Extract the (X, Y) coordinate from the center of the cell holding the provided text.  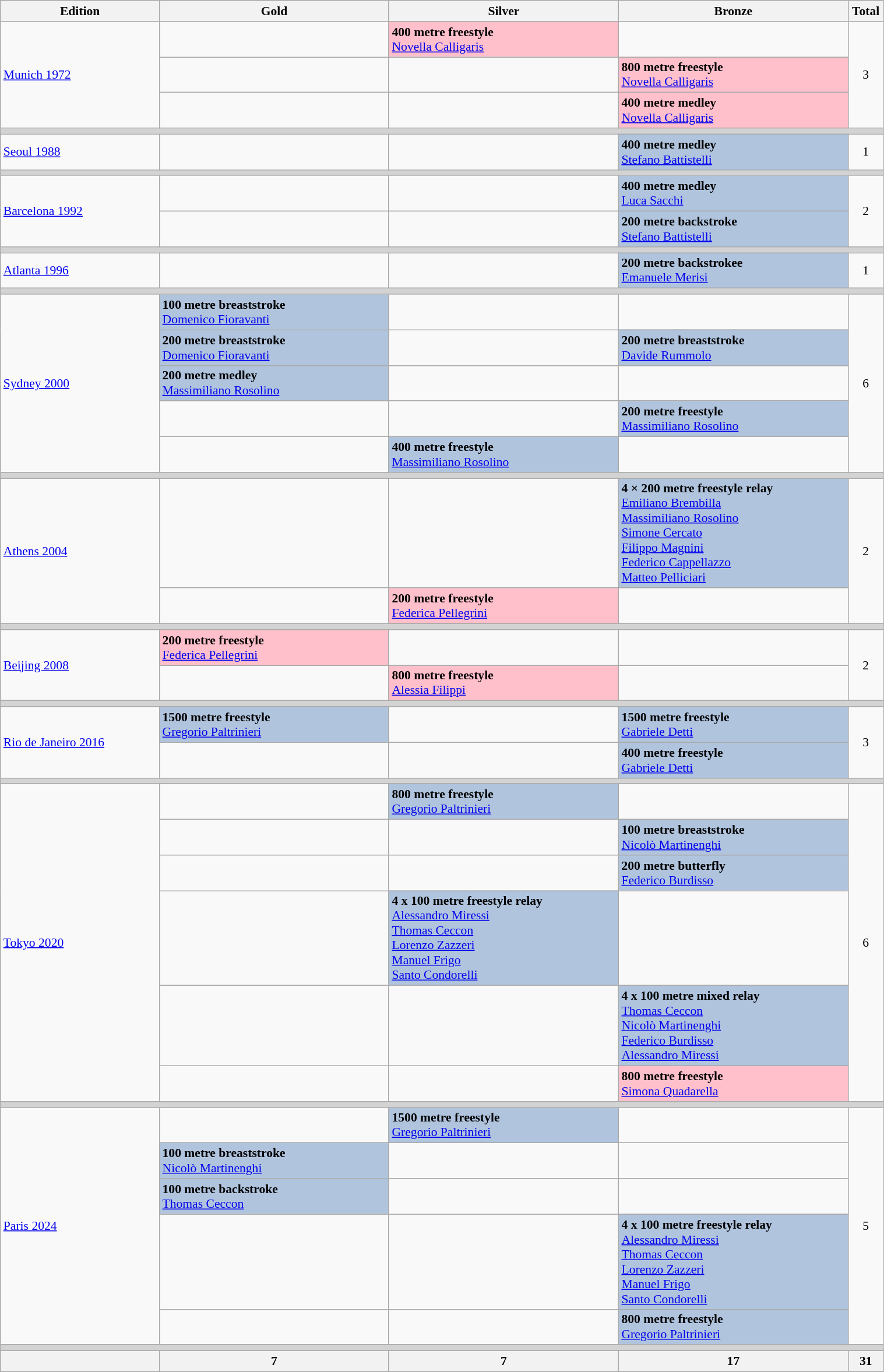
Atlanta 1996 (80, 270)
200 metre medleyMassimiliano Rosolino (274, 383)
200 metre backstrokeeEmanuele Merisi (733, 270)
200 metre breaststrokeDomenico Fioravanti (274, 347)
Tokyo 2020 (80, 943)
400 metre freestyleNovella Calligaris (503, 40)
Total (866, 11)
Silver (503, 11)
400 metre freestyleGabriele Detti (733, 760)
5 (866, 1226)
1500 metre freestyleGabriele Detti (733, 725)
17 (733, 1362)
Sydney 2000 (80, 383)
800 metre freestyleAlessia Filippi (503, 683)
Seoul 1988 (80, 151)
200 metre freestyleMassimiliano Rosolino (733, 419)
400 metre medleyStefano Battistelli (733, 151)
Gold (274, 11)
100 metre backstrokeThomas Ceccon (274, 1197)
800 metre freestyleSimona Quadarella (733, 1084)
200 metre backstrokeStefano Battistelli (733, 230)
Barcelona 1992 (80, 211)
200 metre breaststrokeDavide Rummolo (733, 347)
800 metre freestyleNovella Calligaris (733, 75)
400 metre medleyNovella Calligaris (733, 111)
200 metre butterflyFederico Burdisso (733, 873)
Munich 1972 (80, 75)
Bronze (733, 11)
Paris 2024 (80, 1226)
400 metre medleyLuca Sacchi (733, 193)
100 metre breaststrokeDomenico Fioravanti (274, 312)
Edition (80, 11)
Beijing 2008 (80, 665)
400 metre freestyleMassimiliano Rosolino (503, 454)
Athens 2004 (80, 551)
31 (866, 1362)
4 x 100 metre mixed relayThomas CecconNicolò MartinenghiFederico BurdissoAlessandro Miressi (733, 1026)
Rio de Janeiro 2016 (80, 742)
4 × 200 metre freestyle relayEmiliano BrembillaMassimiliano RosolinoSimone CercatoFilippo MagniniFederico CappellazzoMatteo Pelliciari (733, 534)
